Extract the (x, y) coordinate from the center of the cell holding the provided text.  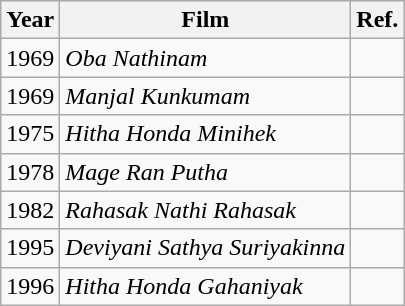
Manjal Kunkumam (206, 96)
Hitha Honda Minihek (206, 134)
Deviyani Sathya Suriyakinna (206, 248)
Film (206, 20)
Year (30, 20)
Oba Nathinam (206, 58)
1978 (30, 172)
1982 (30, 210)
1995 (30, 248)
Mage Ran Putha (206, 172)
Ref. (378, 20)
Rahasak Nathi Rahasak (206, 210)
Hitha Honda Gahaniyak (206, 286)
1996 (30, 286)
1975 (30, 134)
